Return the (x, y) coordinate for the center point of the cell that contains the specified text.  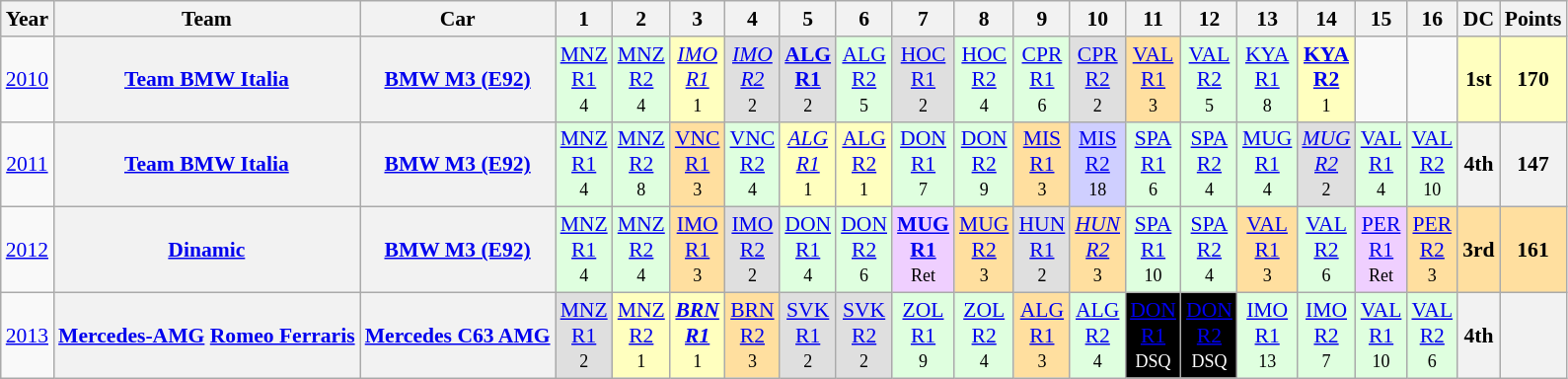
DONR26 (864, 251)
Mercedes-AMG Romeo Ferraris (207, 336)
MNZR21 (641, 336)
2 (641, 19)
161 (1533, 251)
VNCR24 (753, 164)
DONR2DSQ (1210, 336)
ALGR12 (807, 79)
DONR14 (807, 251)
16 (1432, 19)
6 (864, 19)
MNZR28 (641, 164)
IMOR113 (1267, 336)
3rd (1478, 251)
SVKR22 (864, 336)
ALGR25 (864, 79)
MUGR23 (985, 251)
VALR1 4 (1381, 164)
MUGR14 (1267, 164)
HOCR12 (924, 79)
DONR17 (924, 164)
BRNR23 (753, 336)
SVKR12 (807, 336)
VALR110 (1381, 336)
ALGR13 (1042, 336)
MNZR12 (584, 336)
ZOLR24 (985, 336)
11 (1153, 19)
1 (584, 19)
Dinamic (207, 251)
CPRR22 (1097, 79)
170 (1533, 79)
PERR23 (1432, 251)
ALGR21 (864, 164)
Car (458, 19)
PERR1Ret (1381, 251)
HUNR23 (1097, 251)
VALR25 (1210, 79)
9 (1042, 19)
SPAR16 (1153, 164)
HOCR24 (985, 79)
13 (1267, 19)
MISR218 (1097, 164)
2013 (28, 336)
14 (1326, 19)
4 (753, 19)
Points (1533, 19)
8 (985, 19)
BRNR11 (698, 336)
5 (807, 19)
KYAR21 (1326, 79)
KYAR18 (1267, 79)
CPRR16 (1042, 79)
7 (924, 19)
IMOR27 (1326, 336)
VNCR13 (698, 164)
10 (1097, 19)
Mercedes C63 AMG (458, 336)
DONR1DSQ (1153, 336)
SPAR110 (1153, 251)
3 (698, 19)
VALR2 10 (1432, 164)
12 (1210, 19)
2012 (28, 251)
ALGR24 (1097, 336)
15 (1381, 19)
1st (1478, 79)
IMOR13 (698, 251)
Team (207, 19)
IMOR11 (698, 79)
DC (1478, 19)
2010 (28, 79)
Year (28, 19)
147 (1533, 164)
MISR13 (1042, 164)
ALGR11 (807, 164)
DONR29 (985, 164)
MUGR22 (1326, 164)
2011 (28, 164)
HUNR12 (1042, 251)
ZOLR19 (924, 336)
MUGR1Ret (924, 251)
